Return the (x, y) coordinate for the center point of the cell that contains the specified text.  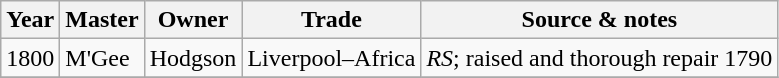
Owner (193, 20)
RS; raised and thorough repair 1790 (600, 58)
Hodgson (193, 58)
Liverpool–Africa (332, 58)
Trade (332, 20)
M'Gee (102, 58)
1800 (30, 58)
Year (30, 20)
Master (102, 20)
Source & notes (600, 20)
